Detect which cell encompasses the target text, then output its (X, Y) center coordinate. 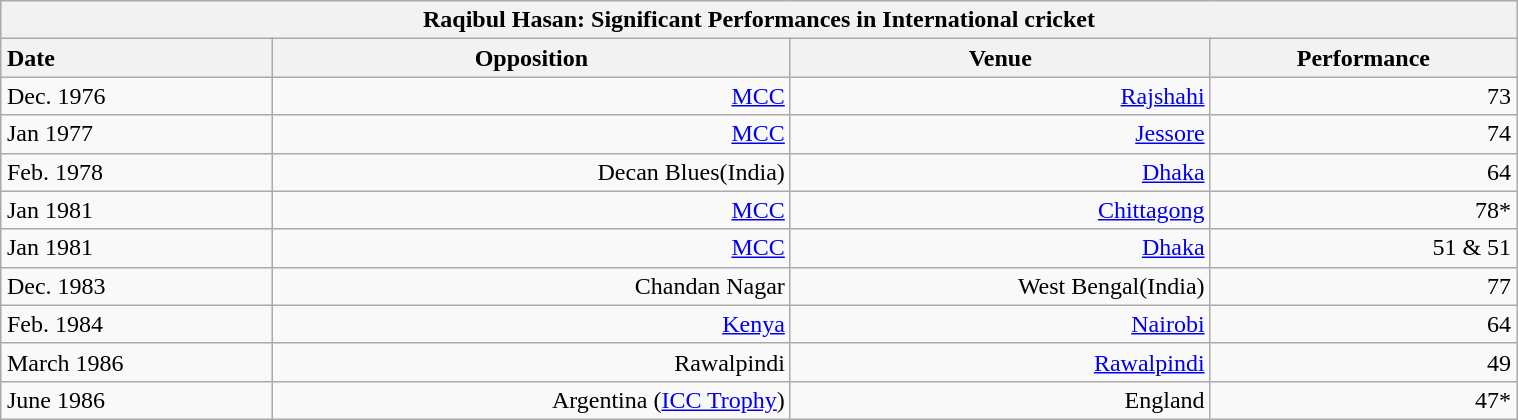
Dec. 1983 (136, 286)
Chandan Nagar (531, 286)
Dec. 1976 (136, 96)
Performance (1364, 58)
Chittagong (1000, 210)
47* (1364, 400)
Jan 1977 (136, 134)
Nairobi (1000, 324)
74 (1364, 134)
Kenya (531, 324)
Venue (1000, 58)
Argentina (ICC Trophy) (531, 400)
Feb. 1978 (136, 172)
Decan Blues(India) (531, 172)
Feb. 1984 (136, 324)
West Bengal(India) (1000, 286)
51 & 51 (1364, 248)
England (1000, 400)
73 (1364, 96)
Raqibul Hasan: Significant Performances in International cricket (758, 20)
March 1986 (136, 362)
Date (136, 58)
77 (1364, 286)
Jessore (1000, 134)
Opposition (531, 58)
78* (1364, 210)
June 1986 (136, 400)
49 (1364, 362)
Rajshahi (1000, 96)
